From the cell containing the given text, extract its center point as (X, Y) coordinate. 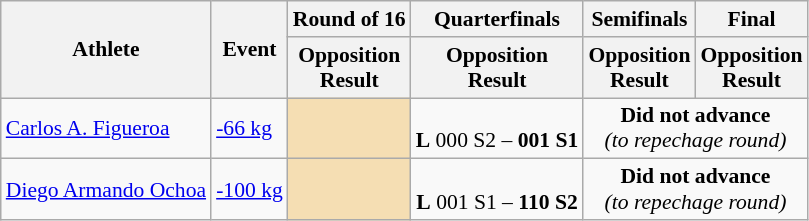
Carlos A. Figueroa (106, 128)
-66 kg (250, 128)
Diego Armando Ochoa (106, 190)
L 001 S1 – 110 S2 (498, 190)
Athlete (106, 50)
Quarterfinals (498, 19)
Event (250, 50)
-100 kg (250, 190)
Round of 16 (350, 19)
Semifinals (639, 19)
L 000 S2 – 001 S1 (498, 128)
Final (751, 19)
